Return the (x, y) coordinate for the center point of the cell that contains the specified text.  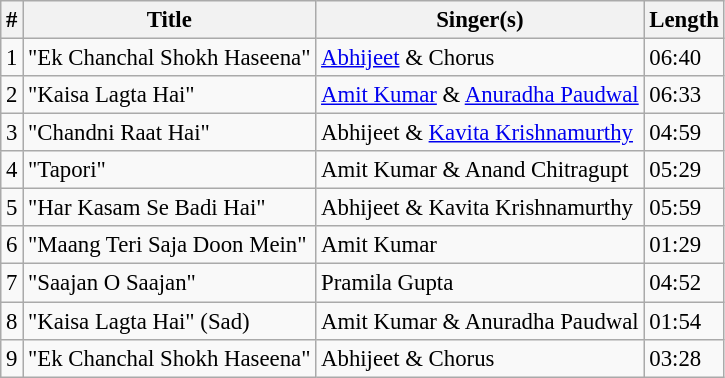
03:28 (684, 358)
01:29 (684, 245)
# (12, 20)
6 (12, 245)
Amit Kumar & Anand Chitragupt (480, 170)
Amit Kumar (480, 245)
1 (12, 58)
4 (12, 170)
3 (12, 133)
05:59 (684, 208)
"Maang Teri Saja Doon Mein" (170, 245)
2 (12, 95)
"Saajan O Saajan" (170, 283)
"Kaisa Lagta Hai" (170, 95)
Length (684, 20)
Singer(s) (480, 20)
"Chandni Raat Hai" (170, 133)
04:52 (684, 283)
01:54 (684, 321)
04:59 (684, 133)
7 (12, 283)
"Har Kasam Se Badi Hai" (170, 208)
9 (12, 358)
06:33 (684, 95)
5 (12, 208)
"Kaisa Lagta Hai" (Sad) (170, 321)
"Tapori" (170, 170)
05:29 (684, 170)
Title (170, 20)
Pramila Gupta (480, 283)
8 (12, 321)
06:40 (684, 58)
